Identify which cell holds the provided text, then report its [X, Y] central coordinate. 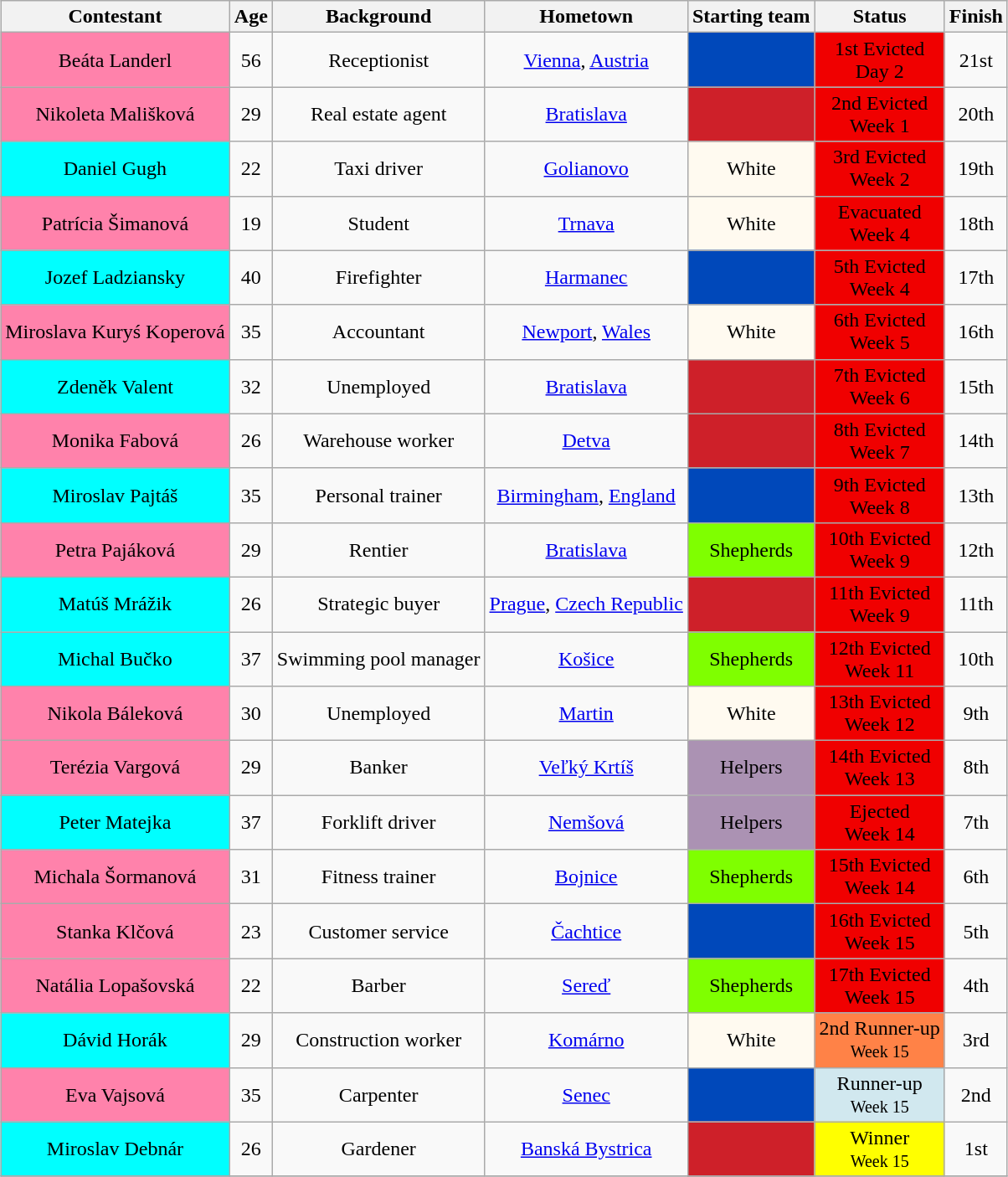
Zdeněk Valent [116, 387]
Dávid Horák [116, 1040]
Carpenter [378, 1095]
Swimming pool manager [378, 658]
15th [976, 387]
Peter Matejka [116, 822]
Rentier [378, 549]
EjectedWeek 14 [879, 822]
Michal Bučko [116, 658]
19 [251, 223]
Barber [378, 986]
Personal trainer [378, 496]
9th EvictedWeek 8 [879, 496]
Runner-upWeek 15 [879, 1095]
Monika Fabová [116, 440]
Receptionist [378, 60]
16th [976, 332]
Gardener [378, 1149]
12th [976, 549]
Petra Pajáková [116, 549]
Patrícia Šimanová [116, 223]
Golianovo [586, 169]
9th [976, 713]
6th [976, 877]
Natália Lopašovská [116, 986]
14th EvictedWeek 13 [879, 768]
Background [378, 17]
6th EvictedWeek 5 [879, 332]
Accountant [378, 332]
2nd Runner-upWeek 15 [879, 1040]
Prague, Czech Republic [586, 604]
32 [251, 387]
Veľký Krtíš [586, 768]
Status [879, 17]
1st EvictedDay 2 [879, 60]
Nikola Báleková [116, 713]
Real estate agent [378, 114]
Miroslav Debnár [116, 1149]
Vienna, Austria [586, 60]
2nd EvictedWeek 1 [879, 114]
1st [976, 1149]
21st [976, 60]
Daniel Gugh [116, 169]
Birmingham, England [586, 496]
30 [251, 713]
Sereď [586, 986]
Košice [586, 658]
Age [251, 17]
Banker [378, 768]
12th EvictedWeek 11 [879, 658]
4th [976, 986]
Stanka Klčová [116, 931]
Miroslav Pajtáš [116, 496]
8th EvictedWeek 7 [879, 440]
40 [251, 278]
Forklift driver [378, 822]
Nikoleta Mališková [116, 114]
5th [976, 931]
Senec [586, 1095]
3rd [976, 1040]
Bojnice [586, 877]
11th EvictedWeek 9 [879, 604]
Student [378, 223]
Komárno [586, 1040]
Finish [976, 17]
19th [976, 169]
Newport, Wales [586, 332]
14th [976, 440]
Taxi driver [378, 169]
EvacuatedWeek 4 [879, 223]
20th [976, 114]
31 [251, 877]
Martin [586, 713]
11th [976, 604]
Michala Šormanová [116, 877]
Construction worker [378, 1040]
Miroslava Kuryś Koperová [116, 332]
Terézia Vargová [116, 768]
Fitness trainer [378, 877]
Strategic buyer [378, 604]
Customer service [378, 931]
Trnava [586, 223]
WinnerWeek 15 [879, 1149]
18th [976, 223]
Detva [586, 440]
Eva Vajsová [116, 1095]
13th EvictedWeek 12 [879, 713]
7th EvictedWeek 6 [879, 387]
17th [976, 278]
10th EvictedWeek 9 [879, 549]
Warehouse worker [378, 440]
Banská Bystrica [586, 1149]
Nemšová [586, 822]
8th [976, 768]
Firefighter [378, 278]
7th [976, 822]
2nd [976, 1095]
Matúš Mrážik [116, 604]
5th EvictedWeek 4 [879, 278]
Jozef Ladziansky [116, 278]
23 [251, 931]
Hometown [586, 17]
13th [976, 496]
16th EvictedWeek 15 [879, 931]
10th [976, 658]
15th EvictedWeek 14 [879, 877]
Contestant [116, 17]
17th EvictedWeek 15 [879, 986]
Starting team [751, 17]
Beáta Landerl [116, 60]
Harmanec [586, 278]
3rd EvictedWeek 2 [879, 169]
56 [251, 60]
Čachtice [586, 931]
